Search for the cell housing the specified text and yield its [X, Y] center coordinate. 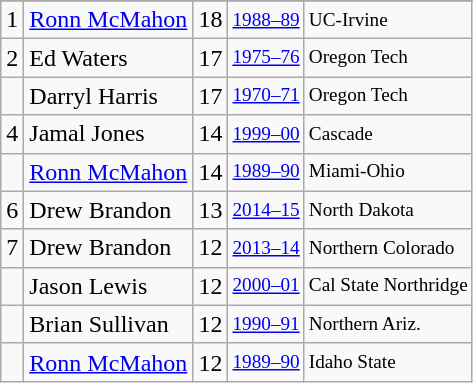
7 [12, 248]
UC-Irvine [388, 20]
1999–00 [266, 134]
6 [12, 210]
4 [12, 134]
Northern Colorado [388, 248]
Darryl Harris [108, 96]
2014–15 [266, 210]
Jason Lewis [108, 286]
Jamal Jones [108, 134]
2013–14 [266, 248]
1 [12, 20]
2 [12, 58]
13 [210, 210]
Idaho State [388, 362]
18 [210, 20]
1990–91 [266, 324]
Cascade [388, 134]
North Dakota [388, 210]
Ed Waters [108, 58]
Miami-Ohio [388, 172]
2000–01 [266, 286]
1988–89 [266, 20]
Cal State Northridge [388, 286]
Brian Sullivan [108, 324]
1975–76 [266, 58]
Northern Ariz. [388, 324]
1970–71 [266, 96]
